Return the [x, y] coordinate for the center point of the cell that contains the specified text.  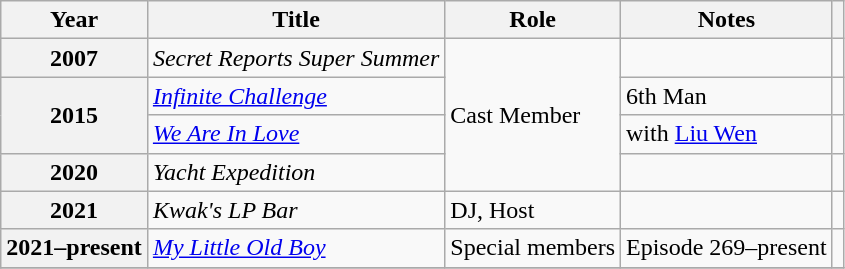
2020 [74, 172]
2007 [74, 58]
Yacht Expedition [296, 172]
Title [296, 20]
6th Man [727, 96]
Cast Member [533, 115]
with Liu Wen [727, 134]
Infinite Challenge [296, 96]
Year [74, 20]
DJ, Host [533, 210]
2015 [74, 115]
Kwak's LP Bar [296, 210]
My Little Old Boy [296, 248]
Special members [533, 248]
2021–present [74, 248]
Notes [727, 20]
Role [533, 20]
Secret Reports Super Summer [296, 58]
We Are In Love [296, 134]
Episode 269–present [727, 248]
2021 [74, 210]
